Extract the [X, Y] coordinate from the center of the cell holding the provided text.  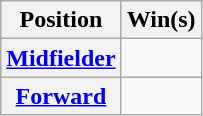
Forward [61, 96]
Position [61, 20]
Midfielder [61, 58]
Win(s) [161, 20]
